Extract the (X, Y) coordinate from the center of the cell holding the provided text.  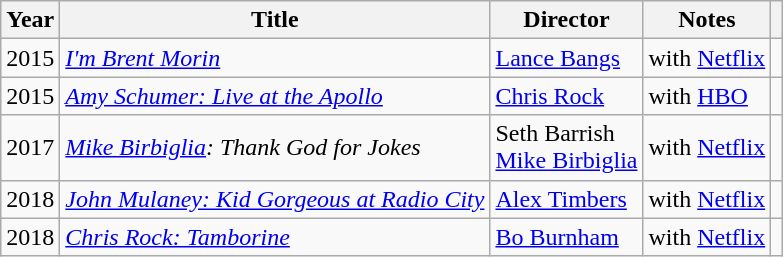
I'm Brent Morin (275, 58)
Year (30, 20)
Title (275, 20)
Chris Rock (566, 96)
Chris Rock: Tamborine (275, 237)
Notes (707, 20)
2017 (30, 148)
Lance Bangs (566, 58)
Alex Timbers (566, 199)
Director (566, 20)
Bo Burnham (566, 237)
John Mulaney: Kid Gorgeous at Radio City (275, 199)
Mike Birbiglia: Thank God for Jokes (275, 148)
Amy Schumer: Live at the Apollo (275, 96)
Seth BarrishMike Birbiglia (566, 148)
with HBO (707, 96)
